Scan for the cell matching the given text and deliver its (X, Y) coordinate at center. 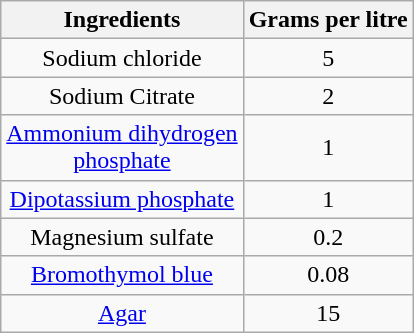
5 (328, 58)
0.2 (328, 237)
2 (328, 96)
15 (328, 313)
0.08 (328, 275)
Sodium Citrate (122, 96)
Grams per litre (328, 20)
Magnesium sulfate (122, 237)
Dipotassium phosphate (122, 199)
Sodium chloride (122, 58)
Agar (122, 313)
Bromothymol blue (122, 275)
Ingredients (122, 20)
Ammonium dihydrogen phosphate (122, 148)
